Pinpoint the cell where the given text exists, returning its (X, Y) midpoint coordinate. 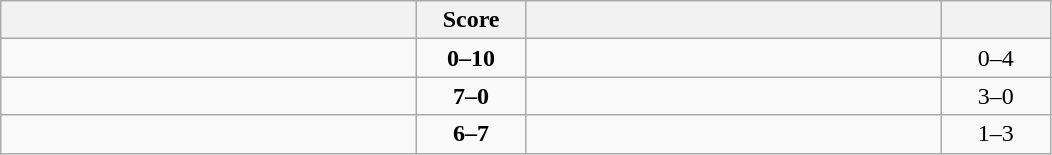
0–4 (996, 58)
0–10 (472, 58)
Score (472, 20)
7–0 (472, 96)
1–3 (996, 134)
6–7 (472, 134)
3–0 (996, 96)
